Extract the [X, Y] coordinate from the center of the cell holding the provided text.  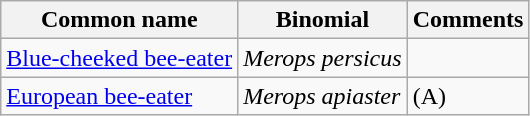
European bee-eater [120, 96]
Binomial [323, 20]
Merops apiaster [323, 96]
Comments [468, 20]
Blue-cheeked bee-eater [120, 58]
Common name [120, 20]
Merops persicus [323, 58]
(A) [468, 96]
